Identify which cell holds the provided text, then report its (x, y) central coordinate. 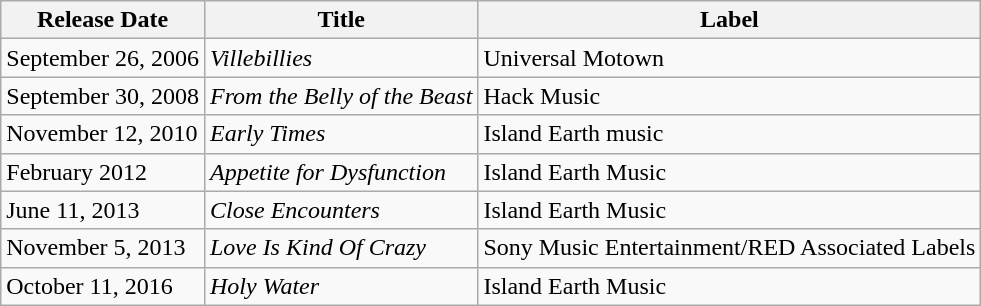
September 26, 2006 (103, 58)
Sony Music Entertainment/RED Associated Labels (730, 248)
Universal Motown (730, 58)
Label (730, 20)
Island Earth music (730, 134)
October 11, 2016 (103, 286)
Love Is Kind Of Crazy (340, 248)
Hack Music (730, 96)
June 11, 2013 (103, 210)
Close Encounters (340, 210)
Early Times (340, 134)
Villebillies (340, 58)
Title (340, 20)
November 5, 2013 (103, 248)
Release Date (103, 20)
February 2012 (103, 172)
November 12, 2010 (103, 134)
Appetite for Dysfunction (340, 172)
From the Belly of the Beast (340, 96)
September 30, 2008 (103, 96)
Holy Water (340, 286)
